Output the (X, Y) coordinate of the center of the cell containing the given text.  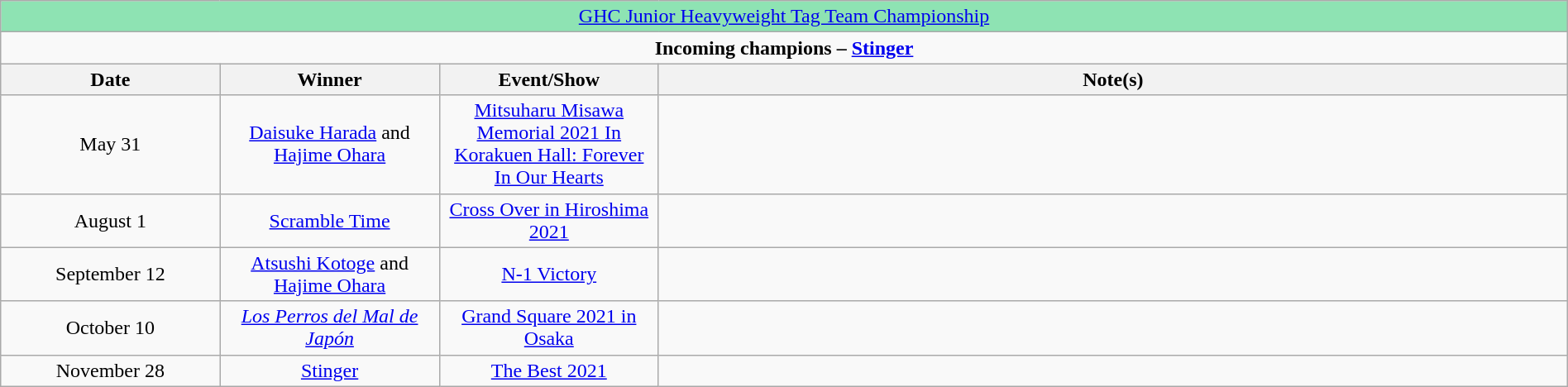
October 10 (111, 327)
Mitsuharu Misawa Memorial 2021 In Korakuen Hall: Forever In Our Hearts (549, 144)
Stinger (329, 370)
September 12 (111, 275)
November 28 (111, 370)
The Best 2021 (549, 370)
Daisuke Harada and Hajime Ohara (329, 144)
Date (111, 79)
Los Perros del Mal de Japón (329, 327)
Cross Over in Hiroshima 2021 (549, 220)
Winner (329, 79)
Grand Square 2021 in Osaka (549, 327)
Note(s) (1113, 79)
Event/Show (549, 79)
August 1 (111, 220)
GHC Junior Heavyweight Tag Team Championship (784, 17)
Incoming champions – Stinger (784, 48)
Atsushi Kotoge and Hajime Ohara (329, 275)
May 31 (111, 144)
N-1 Victory (549, 275)
Scramble Time (329, 220)
